From the cell containing the given text, extract its center point as [X, Y] coordinate. 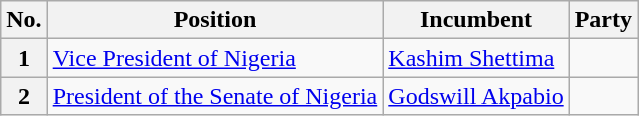
Vice President of Nigeria [215, 58]
Incumbent [476, 20]
Kashim Shettima [476, 58]
1 [24, 58]
Godswill Akpabio [476, 96]
President of the Senate of Nigeria [215, 96]
Party [603, 20]
2 [24, 96]
Position [215, 20]
No. [24, 20]
